Output the [X, Y] coordinate of the center of the cell containing the given text.  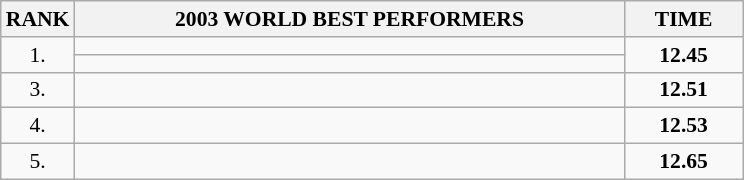
1. [38, 55]
RANK [38, 19]
4. [38, 126]
12.51 [684, 90]
3. [38, 90]
TIME [684, 19]
12.45 [684, 55]
12.53 [684, 126]
2003 WORLD BEST PERFORMERS [349, 19]
12.65 [684, 162]
5. [38, 162]
